Locate the cell with the specified text and output its (x, y) center coordinate. 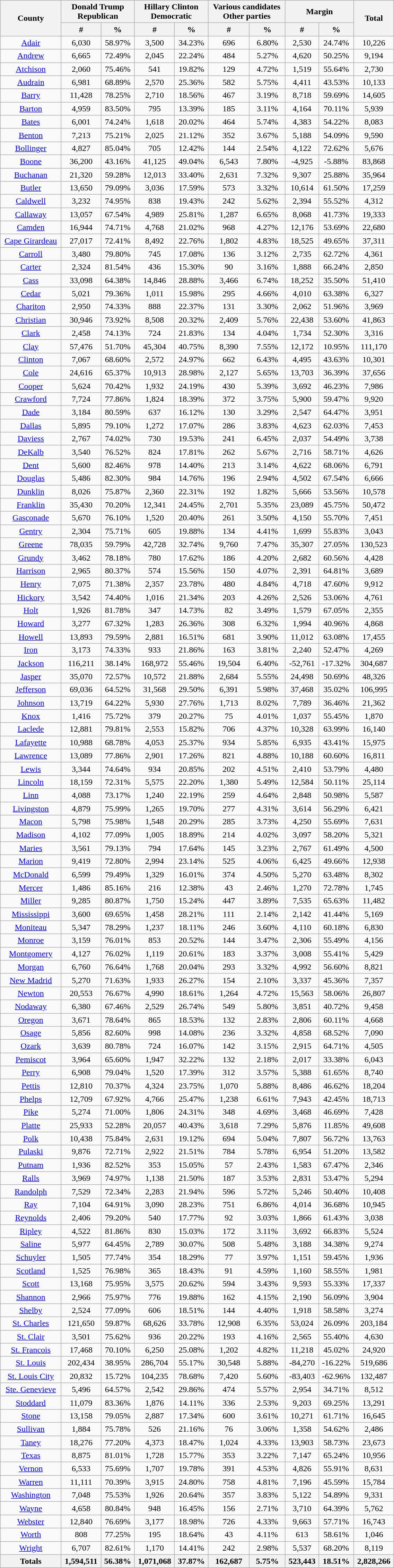
75.69% (118, 1469)
18.47% (191, 1442)
55.40% (336, 1337)
726 (229, 1522)
Carroll (31, 254)
18.64% (191, 1535)
4,879 (81, 809)
10,956 (374, 1456)
4.20% (268, 557)
68.20% (336, 1548)
2,735 (302, 254)
436 (155, 267)
72.34% (118, 1191)
4,505 (374, 1046)
21.50% (191, 1178)
8,508 (155, 320)
61.50% (336, 188)
27.76% (191, 703)
69.65% (118, 914)
3,915 (155, 1482)
6,665 (81, 56)
21.02% (191, 228)
3.81% (268, 650)
27,017 (81, 241)
Moniteau (31, 927)
4.66% (268, 293)
5.98% (268, 690)
5,939 (374, 109)
50.40% (336, 1191)
4.64% (268, 795)
3.50% (268, 518)
25.47% (191, 1099)
Jackson (31, 663)
1,594,511 (81, 1561)
54.62% (336, 1429)
596 (229, 1191)
2,701 (229, 505)
2,127 (229, 373)
3.19% (268, 95)
4,522 (81, 1231)
2.98% (268, 1548)
16,944 (81, 228)
8,390 (229, 346)
186 (229, 557)
13,719 (81, 703)
2.53% (268, 1403)
35,307 (302, 544)
4.59% (268, 1271)
74.64% (118, 769)
3,468 (302, 1112)
55.83% (336, 531)
3,964 (81, 1059)
21.94% (191, 1191)
15.05% (191, 1165)
16,743 (374, 1522)
474 (229, 1389)
17.62% (191, 557)
308 (229, 624)
68.52% (336, 1033)
51.96% (336, 307)
7,090 (374, 1033)
Ozark (31, 1046)
20.29% (191, 822)
Lafayette (31, 742)
Linn (31, 795)
187 (229, 1178)
4,411 (302, 82)
53.56% (336, 492)
2.54% (268, 148)
5,977 (81, 1244)
7.29% (268, 1125)
3.90% (268, 637)
3.60% (268, 927)
13,089 (81, 756)
Marion (31, 861)
Scotland (31, 1271)
55.64% (336, 69)
75.46% (118, 69)
46.69% (336, 1112)
Phelps (31, 1099)
637 (155, 412)
5,575 (155, 782)
82.30% (118, 478)
5.04% (268, 1139)
35,964 (374, 174)
10,226 (374, 43)
65.60% (118, 1059)
64.81% (336, 571)
Dent (31, 465)
60.18% (336, 927)
3,344 (81, 769)
5.62% (268, 201)
2.46% (268, 888)
45.59% (336, 1482)
82.46% (118, 465)
54.22% (336, 122)
20,057 (155, 1125)
2.94% (268, 478)
Livingston (31, 809)
2,324 (81, 267)
18,159 (81, 782)
4.04% (268, 333)
10,188 (302, 756)
58.55% (336, 1271)
259 (229, 795)
72.71% (118, 1152)
1,802 (229, 241)
Barton (31, 109)
2,901 (155, 756)
4,826 (302, 1469)
56.60% (336, 967)
Totals (31, 1561)
Pike (31, 1112)
Atchison (31, 69)
10,133 (374, 82)
12,840 (81, 1522)
5,496 (81, 1389)
55.69% (336, 822)
1,238 (229, 1099)
11,218 (302, 1350)
3,008 (302, 954)
16.07% (191, 1046)
4.81% (268, 1482)
37,468 (302, 690)
17.39% (191, 1073)
1,750 (155, 901)
2,966 (81, 1297)
St. Louis City (31, 1376)
43.41% (336, 742)
1,870 (374, 716)
Stone (31, 1416)
12,938 (374, 861)
9,920 (374, 399)
480 (229, 584)
4,718 (302, 584)
77 (229, 1258)
Shelby (31, 1310)
60.60% (336, 756)
25.08% (191, 1350)
3,501 (81, 1337)
Cass (31, 280)
74.40% (118, 597)
45.75% (336, 505)
430 (229, 386)
9,285 (81, 901)
2.43% (268, 1165)
948 (155, 1508)
1,151 (302, 1258)
202,434 (81, 1363)
Pettis (31, 1086)
24,616 (81, 373)
24.97% (191, 359)
55.52% (336, 201)
21.83% (191, 333)
150 (229, 571)
7,535 (302, 901)
4,150 (302, 518)
6.80% (268, 43)
12,709 (81, 1099)
523,443 (302, 1561)
37,311 (374, 241)
31,568 (155, 690)
5,762 (374, 1508)
4.06% (268, 861)
391 (229, 1469)
2,142 (302, 914)
17.26% (191, 756)
758 (229, 1482)
3,090 (155, 1204)
467 (229, 95)
17.59% (191, 188)
75.84% (118, 1139)
22,438 (302, 320)
61.71% (336, 1416)
5,429 (374, 954)
1,283 (155, 624)
1,270 (302, 888)
67.32% (118, 624)
10,913 (155, 373)
5.55% (268, 676)
12.42% (191, 148)
3.43% (268, 1284)
968 (229, 228)
3.37% (268, 954)
2,684 (229, 676)
8,821 (374, 967)
63.08% (336, 637)
15.72% (118, 1376)
Dunklin (31, 492)
573 (229, 188)
DeKalb (31, 452)
5.74% (268, 122)
10,438 (81, 1139)
75.62% (118, 1337)
3,043 (374, 531)
21,362 (374, 703)
28.21% (191, 914)
92 (229, 1218)
1,932 (155, 386)
41.44% (336, 914)
80.87% (118, 901)
705 (155, 148)
Donald TrumpRepublican (98, 12)
12.38% (191, 888)
67.47% (336, 1165)
3.53% (268, 1178)
59.47% (336, 399)
1,160 (302, 1271)
12,881 (81, 729)
519,686 (374, 1363)
1,876 (155, 1403)
6.43% (268, 359)
2,410 (302, 769)
61.49% (336, 848)
4.31% (268, 809)
55.91% (336, 1469)
66.83% (336, 1231)
4,373 (155, 1442)
63.99% (336, 729)
7,213 (81, 135)
5.80% (268, 1006)
1,458 (155, 914)
Maries (31, 848)
18.89% (191, 835)
574 (155, 571)
11,428 (81, 95)
4,428 (374, 557)
42.45% (336, 1099)
Boone (31, 161)
7,357 (374, 980)
6,760 (81, 967)
Randolph (31, 1191)
35.02% (336, 690)
613 (302, 1535)
22,680 (374, 228)
16.45% (191, 1508)
5.85% (268, 742)
5.57% (268, 1389)
2,062 (302, 307)
1,981 (374, 1271)
24,498 (302, 676)
85.16% (118, 888)
594 (229, 1284)
1,138 (155, 1178)
Lincoln (31, 782)
15,563 (302, 993)
29.86% (191, 1389)
55.41% (336, 954)
10,328 (302, 729)
45.36% (336, 980)
76.02% (118, 954)
70.20% (118, 505)
Holt (31, 611)
5,524 (374, 1231)
4,868 (374, 624)
4,992 (302, 967)
58.73% (336, 1442)
10,271 (302, 1416)
3,618 (229, 1125)
4,500 (374, 848)
1,918 (302, 1310)
Carter (31, 267)
7,451 (374, 518)
63.48% (336, 875)
4.16% (268, 1337)
Sullivan (31, 1429)
17.08% (191, 254)
25.88% (336, 174)
20,553 (81, 993)
40.72% (336, 1006)
365 (155, 1271)
55.33% (336, 1284)
4,858 (302, 1033)
262 (229, 452)
5,930 (155, 703)
183 (229, 954)
30.07% (191, 1244)
185 (229, 109)
9,663 (302, 1522)
50,472 (374, 505)
22.19% (191, 795)
11,012 (302, 637)
8,486 (302, 1086)
8,740 (374, 1073)
7,986 (374, 386)
1,237 (155, 927)
Osage (31, 1033)
984 (155, 478)
53.79% (336, 769)
4,324 (155, 1086)
Cole (31, 373)
4.11% (268, 1535)
Miller (31, 901)
28.98% (191, 373)
1,583 (302, 1165)
5.65% (268, 373)
20.85% (191, 769)
3,851 (302, 1006)
1,824 (155, 399)
Knox (31, 716)
19.53% (191, 439)
67.05% (336, 611)
82.52% (118, 1165)
6,380 (81, 1006)
2.18% (268, 1059)
59.28% (118, 174)
82.61% (118, 1548)
8,512 (374, 1389)
162 (229, 1297)
75 (229, 716)
6.40% (268, 663)
2,730 (374, 69)
65.37% (118, 373)
5,388 (302, 1073)
156 (229, 1508)
5,537 (302, 1548)
60.11% (336, 1020)
10,988 (81, 742)
5,122 (302, 1495)
5.72% (268, 1191)
776 (155, 1297)
76.10% (118, 518)
2,409 (229, 320)
464 (229, 122)
348 (229, 1112)
12,176 (302, 228)
83.50% (118, 109)
Cedar (31, 293)
23.14% (191, 861)
43.16% (118, 161)
70.11% (336, 109)
4,010 (302, 293)
82.60% (118, 1033)
14.08% (191, 1033)
64.39% (336, 1508)
3,561 (81, 848)
821 (229, 756)
6,030 (81, 43)
18.53% (191, 1020)
6,533 (81, 1469)
67.46% (118, 1006)
1,264 (229, 993)
131 (229, 307)
824 (155, 452)
58.71% (336, 452)
3.75% (268, 399)
Christian (31, 320)
295 (229, 293)
65.24% (336, 1456)
20.02% (191, 122)
2,954 (302, 1389)
Gentry (31, 531)
30,946 (81, 320)
681 (229, 637)
8,631 (374, 1469)
5,600 (81, 465)
24.31% (191, 1112)
4,164 (302, 109)
83,868 (374, 161)
77.74% (118, 1258)
45.02% (336, 1350)
Ste. Genevieve (31, 1389)
4,102 (81, 835)
Mercer (31, 888)
78.25% (118, 95)
70.37% (118, 1086)
50.25% (336, 56)
28.23% (191, 1204)
2,394 (302, 201)
3,097 (302, 835)
5,188 (302, 135)
Jefferson (31, 690)
1,070 (229, 1086)
79.04% (118, 1073)
4,668 (374, 1020)
61.43% (336, 1218)
58.61% (336, 1535)
203,184 (374, 1323)
70.10% (118, 1350)
745 (155, 254)
73.17% (118, 795)
196 (229, 478)
3,671 (81, 1020)
20.04% (191, 967)
9,274 (374, 1244)
Texas (31, 1456)
75.95% (118, 1284)
-52,761 (302, 663)
52.28% (118, 1125)
43.63% (336, 359)
County (31, 18)
6,001 (81, 122)
15.82% (191, 729)
21.86% (191, 650)
6,981 (81, 82)
72.49% (118, 56)
241 (229, 439)
372 (229, 399)
14.41% (191, 1548)
30,548 (229, 1363)
27.05% (336, 544)
66.24% (336, 267)
1,888 (302, 267)
19,333 (374, 214)
22.20% (191, 782)
80.84% (118, 1508)
3,614 (302, 809)
19.82% (191, 69)
4.84% (268, 584)
6,425 (302, 861)
2,828,266 (374, 1561)
10,578 (374, 492)
29.50% (191, 690)
13,763 (374, 1139)
508 (229, 1244)
34.38% (336, 1244)
21.12% (191, 135)
6,599 (81, 875)
13,703 (302, 373)
76.98% (118, 1271)
2,526 (302, 597)
Butler (31, 188)
1,024 (229, 1442)
1,768 (155, 967)
706 (229, 729)
Ralls (31, 1178)
7,943 (302, 1099)
8,492 (155, 241)
5,798 (81, 822)
130 (229, 412)
2.83% (268, 1020)
4,053 (155, 742)
3,710 (302, 1508)
12,908 (229, 1323)
62.72% (336, 254)
72.41% (118, 241)
15,975 (374, 742)
352 (229, 135)
45,304 (155, 346)
5.78% (268, 1152)
1,011 (155, 293)
1,202 (229, 1350)
19.70% (191, 809)
15.98% (191, 293)
1,329 (155, 875)
17,455 (374, 637)
8,718 (302, 95)
Oregon (31, 1020)
70.42% (118, 386)
261 (229, 518)
6,421 (374, 809)
6.45% (268, 439)
68.06% (336, 465)
2,848 (302, 795)
26,807 (374, 993)
9,194 (374, 56)
Macon (31, 822)
20.64% (191, 1495)
58.06% (336, 993)
-84,270 (302, 1363)
33,098 (81, 280)
357 (229, 1495)
75.21% (118, 135)
2,406 (81, 1218)
23,089 (302, 505)
3,904 (374, 1297)
2.71% (268, 1508)
76.52% (118, 452)
16,645 (374, 1416)
192 (229, 492)
Callaway (31, 214)
111,170 (374, 346)
6.86% (268, 1204)
Dade (31, 412)
5,895 (81, 426)
3,689 (374, 571)
2,542 (155, 1389)
-83,403 (302, 1376)
1,519 (302, 69)
1,416 (81, 716)
18.61% (191, 993)
16,811 (374, 756)
15.24% (191, 901)
696 (229, 43)
85.04% (118, 148)
130,523 (374, 544)
Caldwell (31, 201)
26.74% (191, 1006)
374 (229, 875)
606 (155, 1310)
11,482 (374, 901)
79.10% (118, 426)
50.11% (336, 782)
794 (155, 848)
40.43% (191, 1125)
3,159 (81, 940)
76.69% (118, 1522)
2,391 (302, 571)
3.30% (268, 307)
10,408 (374, 1191)
64.38% (118, 280)
3.06% (268, 1429)
5,624 (81, 386)
14,846 (155, 280)
McDonald (31, 875)
-62.96% (336, 1376)
838 (155, 201)
18.56% (191, 95)
54.09% (336, 135)
58.20% (336, 835)
8,026 (81, 492)
18.29% (191, 1258)
40.75% (191, 346)
46.62% (336, 1086)
3.14% (268, 465)
4,088 (81, 795)
3,038 (374, 1218)
3.73% (268, 822)
79.09% (118, 188)
5,486 (81, 478)
4,127 (81, 954)
75.87% (118, 492)
203 (229, 597)
3,036 (155, 188)
5,670 (81, 518)
18,713 (374, 1099)
7.80% (268, 161)
2,486 (374, 1429)
Stoddard (31, 1403)
54.49% (336, 439)
1,947 (155, 1059)
2,530 (302, 43)
Douglas (31, 478)
37,656 (374, 373)
51,410 (374, 280)
Perry (31, 1073)
202 (229, 769)
5,856 (81, 1033)
St. Louis (31, 1363)
56.72% (336, 1139)
20.32% (191, 320)
58.58% (336, 1310)
17.81% (191, 452)
Montgomery (31, 954)
4.26% (268, 597)
Taney (31, 1442)
81.54% (118, 267)
72.31% (118, 782)
Ripley (31, 1231)
2,306 (302, 940)
3,600 (81, 914)
Madison (31, 835)
11.85% (336, 1125)
33.78% (191, 1323)
1,745 (374, 888)
4,989 (155, 214)
74.97% (118, 1178)
33.38% (336, 1059)
-5.88% (336, 161)
13,893 (81, 637)
7,428 (374, 1112)
6,327 (374, 293)
6,391 (229, 690)
484 (229, 56)
7,104 (81, 1204)
75.99% (118, 809)
3,173 (81, 650)
Johnson (31, 703)
5.35% (268, 505)
Henry (31, 584)
64.57% (118, 1389)
214 (229, 835)
78.68% (191, 1376)
195 (155, 1535)
Clay (31, 346)
Webster (31, 1522)
3,951 (374, 412)
526 (155, 1429)
3.03% (268, 1218)
4,626 (374, 452)
3.89% (268, 901)
277 (229, 809)
79.36% (118, 293)
22.76% (191, 241)
5,347 (81, 927)
57 (229, 1165)
1,380 (229, 782)
25.37% (191, 742)
4.82% (268, 1350)
2,304 (81, 531)
12,013 (155, 174)
978 (155, 465)
21.88% (191, 676)
20.61% (191, 954)
18,525 (302, 241)
4,502 (302, 478)
853 (155, 940)
64.52% (118, 690)
1,579 (302, 611)
24.19% (191, 386)
13,158 (81, 1416)
4,959 (81, 109)
3.61% (268, 1416)
1,707 (155, 1469)
936 (155, 1337)
6.65% (268, 214)
23,673 (374, 1442)
8,068 (302, 214)
3,540 (81, 452)
Saline (31, 1244)
2,831 (302, 1178)
78.18% (118, 557)
4.88% (268, 756)
3,738 (374, 439)
4,766 (155, 1099)
42,728 (155, 544)
4.27% (268, 228)
79.13% (118, 848)
8,302 (374, 875)
21.51% (191, 1152)
5.76% (268, 320)
59.45% (336, 1258)
6,543 (229, 161)
12,172 (302, 346)
8,083 (374, 122)
4,761 (374, 597)
60.56% (336, 557)
9,419 (81, 861)
13,057 (81, 214)
2,283 (155, 1191)
Clinton (31, 359)
4,622 (302, 465)
22.31% (191, 492)
Dallas (31, 426)
5,169 (374, 914)
33.40% (191, 174)
14.40% (191, 465)
662 (229, 359)
56.09% (336, 1297)
81.01% (118, 1456)
53.69% (336, 228)
7,724 (81, 399)
1,272 (155, 426)
1,240 (155, 795)
4.37% (268, 729)
51.20% (336, 1152)
59.79% (118, 544)
9,912 (374, 584)
2,357 (155, 584)
19.12% (191, 1139)
Shannon (31, 1297)
Pulaski (31, 1152)
2,360 (155, 492)
17,259 (374, 188)
1,170 (155, 1548)
4,658 (81, 1508)
7,631 (374, 822)
6,707 (81, 1548)
53.47% (336, 1178)
79.05% (118, 1416)
154 (229, 980)
4,495 (302, 359)
1,994 (302, 624)
9,593 (302, 1284)
808 (81, 1535)
19.78% (191, 1469)
77.25% (118, 1535)
Daviess (31, 439)
7.32% (268, 174)
23.75% (191, 1086)
20.52% (191, 940)
-4,925 (302, 161)
13,650 (81, 188)
Harrison (31, 571)
81.78% (118, 611)
3,462 (81, 557)
4,312 (374, 201)
2,025 (155, 135)
69,036 (81, 690)
1,884 (81, 1429)
16.51% (191, 637)
16.01% (191, 875)
162,687 (229, 1561)
Various candidatesOther parties (247, 12)
10,301 (374, 359)
23.78% (191, 584)
5,246 (302, 1191)
15.03% (191, 1231)
1,699 (302, 531)
Iron (31, 650)
Platte (31, 1125)
4,156 (374, 940)
5.48% (268, 1244)
5.67% (268, 452)
80.59% (118, 412)
78.29% (118, 927)
72.80% (118, 861)
888 (155, 307)
111 (229, 914)
11,111 (81, 1482)
64.71% (336, 1046)
4,990 (155, 993)
9,203 (302, 1403)
2,017 (302, 1059)
12,341 (155, 505)
9,590 (374, 135)
78.64% (118, 1020)
20.62% (191, 1284)
2,346 (374, 1165)
12,810 (81, 1086)
15.30% (191, 267)
72.57% (118, 676)
St. Clair (31, 1337)
Worth (31, 1535)
35,430 (81, 505)
5.27% (268, 56)
43.53% (336, 82)
4,361 (374, 254)
7,075 (81, 584)
4,383 (302, 122)
751 (229, 1204)
236 (229, 1033)
3,177 (155, 1522)
2,547 (302, 412)
2.14% (268, 914)
Margin (319, 12)
36.68% (336, 1204)
15,784 (374, 1482)
77.20% (118, 1442)
62.03% (336, 426)
25,114 (374, 782)
Howell (31, 637)
2,682 (302, 557)
Chariton (31, 307)
106,995 (374, 690)
68,626 (155, 1323)
2,524 (81, 1310)
4,269 (374, 650)
13,168 (81, 1284)
Audrain (31, 82)
75.53% (118, 1495)
933 (155, 650)
549 (229, 1006)
35,070 (81, 676)
Reynolds (31, 1218)
3,639 (81, 1046)
605 (155, 531)
54.89% (336, 1495)
53.06% (336, 597)
3,466 (229, 280)
75.71% (118, 531)
10,614 (302, 188)
18,276 (81, 1442)
1,866 (302, 1218)
3,542 (81, 597)
79.20% (118, 1218)
St. Charles (31, 1323)
52.30% (336, 333)
9,331 (374, 1495)
3,480 (81, 254)
Howard (31, 624)
3,500 (155, 43)
74.95% (118, 201)
Cape Girardeau (31, 241)
3,316 (374, 333)
4.41% (268, 531)
59.87% (118, 1323)
1,618 (155, 122)
18.11% (191, 927)
730 (155, 439)
Pemiscot (31, 1059)
70.39% (118, 1482)
2,922 (155, 1152)
1,734 (302, 333)
Barry (31, 95)
50.69% (336, 676)
312 (229, 1073)
172 (229, 1231)
4.53% (268, 1469)
121,650 (81, 1323)
68.89% (118, 82)
163 (229, 650)
7.55% (268, 346)
-16.22% (336, 1363)
2,572 (155, 359)
3.47% (268, 940)
4.02% (268, 835)
69.25% (336, 1403)
8.02% (268, 703)
21.34% (191, 597)
76 (229, 1429)
4.07% (268, 571)
7,789 (302, 703)
22.37% (191, 307)
Franklin (31, 505)
6,043 (374, 1059)
38.14% (118, 663)
7,453 (374, 426)
2,190 (302, 1297)
14.73% (191, 611)
56.29% (336, 809)
4,122 (302, 148)
4,630 (374, 1337)
116,211 (81, 663)
17.07% (191, 426)
11,079 (81, 1403)
582 (229, 82)
51.70% (118, 346)
3.97% (268, 1258)
5,321 (374, 835)
3,184 (81, 412)
3,188 (302, 1244)
Crawford (31, 399)
3.49% (268, 611)
7,529 (81, 1191)
3.12% (268, 254)
64.45% (118, 1244)
Wright (31, 1548)
41.73% (336, 214)
6.35% (268, 1323)
91 (229, 1271)
80.78% (118, 1046)
14.11% (191, 1403)
49.04% (191, 161)
293 (229, 967)
76.01% (118, 940)
26.36% (191, 624)
24.80% (191, 1482)
4,014 (302, 1204)
2,045 (155, 56)
5,676 (374, 148)
1.82% (268, 492)
1,119 (155, 954)
40.96% (336, 624)
28.88% (191, 280)
71.38% (118, 584)
79.80% (118, 254)
61.65% (336, 1073)
41,863 (374, 320)
6.61% (268, 1099)
4,620 (302, 56)
17,468 (81, 1350)
3,575 (155, 1284)
5,294 (374, 1178)
2,060 (81, 69)
Monroe (31, 940)
1,728 (155, 1456)
59.69% (336, 95)
58.97% (118, 43)
336 (229, 1403)
6.32% (268, 624)
4.01% (268, 716)
50.98% (336, 795)
76.67% (118, 993)
Greene (31, 544)
12,584 (302, 782)
168,972 (155, 663)
3.23% (268, 848)
2,850 (374, 267)
830 (155, 1231)
1,046 (374, 1535)
1,016 (155, 597)
Hickory (31, 597)
53,024 (302, 1323)
20,832 (81, 1376)
286 (229, 426)
19.43% (191, 201)
213 (229, 465)
7.47% (268, 544)
286,704 (155, 1363)
65.63% (336, 901)
3,337 (302, 980)
9,307 (302, 174)
2,710 (155, 95)
36.39% (336, 373)
71.00% (118, 1112)
90 (229, 267)
38.95% (118, 1363)
16.12% (191, 412)
19,504 (229, 663)
1,505 (81, 1258)
2,570 (155, 82)
Buchanan (31, 174)
48,326 (374, 676)
104,235 (155, 1376)
74.24% (118, 122)
32.22% (191, 1059)
75.97% (118, 1297)
4,110 (302, 927)
57,476 (81, 346)
Lawrence (31, 756)
5,274 (81, 1112)
63.38% (336, 293)
2,881 (155, 637)
-17.32% (336, 663)
3.22% (268, 1456)
Benton (31, 135)
3.16% (268, 267)
49.66% (336, 861)
784 (229, 1152)
4.83% (268, 241)
5.49% (268, 782)
3,232 (81, 201)
379 (155, 716)
5,666 (302, 492)
83.36% (118, 1403)
4,480 (374, 769)
16,140 (374, 729)
78,035 (81, 544)
2,240 (302, 650)
15.56% (191, 571)
193 (229, 1337)
3.57% (268, 1073)
Schuyler (31, 1258)
10,572 (155, 676)
9,458 (374, 1006)
1,548 (155, 822)
Laclede (31, 729)
68.78% (118, 742)
46.23% (336, 386)
7,147 (302, 1456)
13,582 (374, 1152)
35.50% (336, 280)
540 (155, 1218)
53.60% (336, 320)
76.64% (118, 967)
25,933 (81, 1125)
3,277 (81, 624)
2,915 (302, 1046)
26.09% (336, 1323)
246 (229, 927)
79.59% (118, 637)
4.40% (268, 1310)
New Madrid (31, 980)
Morgan (31, 967)
1,806 (155, 1112)
1,287 (229, 214)
St. Francois (31, 1350)
20.40% (191, 518)
24.45% (191, 505)
8,875 (81, 1456)
13,903 (302, 1442)
81.86% (118, 1231)
2,458 (81, 333)
25.36% (191, 82)
17.34% (191, 1416)
49.65% (336, 241)
Andrew (31, 56)
145 (229, 848)
2.10% (268, 980)
7,048 (81, 1495)
74.02% (118, 439)
142 (229, 1046)
6,666 (374, 478)
67.92% (118, 1099)
4,623 (302, 426)
17.77% (191, 1218)
6,830 (374, 927)
72.78% (336, 888)
Gasconade (31, 518)
75.98% (118, 822)
2,565 (302, 1337)
Bates (31, 122)
52.47% (336, 650)
Jasper (31, 676)
34.71% (336, 1389)
Wayne (31, 1508)
Hillary ClintonDemocratic (171, 12)
8,119 (374, 1548)
18,252 (302, 280)
13.39% (191, 109)
1,933 (155, 980)
7,067 (81, 359)
Adair (31, 43)
57.71% (336, 1522)
Lewis (31, 769)
694 (229, 1139)
79.49% (118, 875)
447 (229, 901)
347 (155, 611)
18.39% (191, 399)
37.87% (191, 1561)
Vernon (31, 1469)
3,274 (374, 1310)
Washington (31, 1495)
354 (155, 1258)
Camden (31, 228)
47.60% (336, 584)
780 (155, 557)
865 (155, 1020)
17.64% (191, 848)
Putnam (31, 1165)
74.71% (118, 228)
304,687 (374, 663)
600 (229, 1416)
Cooper (31, 386)
49,608 (374, 1125)
18,204 (374, 1086)
2,950 (81, 307)
64.22% (118, 703)
132,487 (374, 1376)
2,965 (81, 571)
55.46% (191, 663)
1,486 (81, 888)
5,900 (302, 399)
Bollinger (31, 148)
3.67% (268, 135)
1,358 (302, 1429)
2,887 (155, 1416)
3.15% (268, 1046)
64.47% (336, 412)
2,529 (155, 1006)
1,071,068 (155, 1561)
3.29% (268, 412)
Grundy (31, 557)
2,806 (302, 1020)
79.81% (118, 729)
5.39% (268, 386)
73.92% (118, 320)
6.74% (268, 280)
10,945 (374, 1204)
Mississippi (31, 914)
14,605 (374, 95)
2,037 (302, 439)
Clark (31, 333)
6,908 (81, 1073)
55.70% (336, 518)
Polk (31, 1139)
80.37% (118, 571)
55.45% (336, 716)
1,713 (229, 703)
4.51% (268, 769)
Scott (31, 1284)
10.95% (336, 346)
15.77% (191, 1456)
5,587 (374, 795)
4,250 (302, 822)
22.24% (191, 56)
525 (229, 861)
4,768 (155, 228)
9,876 (81, 1152)
36,200 (81, 161)
2,789 (155, 1244)
6,954 (302, 1152)
4,827 (81, 148)
17,337 (374, 1284)
14.76% (191, 478)
998 (155, 1033)
41,125 (155, 161)
74.13% (118, 333)
20.27% (191, 716)
4.69% (268, 1112)
34.23% (191, 43)
55.17% (191, 1363)
20.22% (191, 1337)
64.91% (118, 1204)
25.81% (191, 214)
36.46% (336, 703)
55.49% (336, 940)
129 (229, 69)
2,355 (374, 611)
5,876 (302, 1125)
6,791 (374, 465)
7,807 (302, 1139)
71.63% (118, 980)
285 (229, 822)
1,037 (302, 716)
4.50% (268, 875)
216 (155, 888)
9,760 (229, 544)
2,716 (302, 452)
Newton (31, 993)
7,196 (302, 1482)
24.74% (336, 43)
5,021 (81, 293)
541 (155, 69)
136 (229, 254)
68.60% (118, 359)
72.62% (336, 148)
1,525 (81, 1271)
32.74% (191, 544)
1,005 (155, 835)
75.78% (118, 1429)
56.38% (118, 1561)
24,920 (374, 1350)
Total (374, 18)
26.27% (191, 980)
795 (155, 109)
82 (229, 611)
21,320 (81, 174)
2,553 (155, 729)
18.98% (191, 1522)
4.15% (268, 1297)
18.43% (191, 1271)
Ray (31, 1204)
6,935 (302, 742)
6,250 (155, 1350)
1,265 (155, 809)
2,994 (155, 861)
Nodaway (31, 1006)
13,291 (374, 1403)
7,420 (229, 1376)
75.72% (118, 716)
Warren (31, 1482)
21.16% (191, 1429)
5.60% (268, 1376)
